Extract the [x, y] coordinate from the center of the cell holding the provided text.  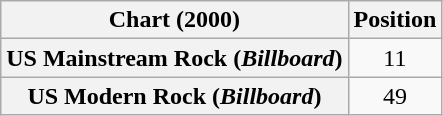
11 [395, 58]
US Mainstream Rock (Billboard) [174, 58]
US Modern Rock (Billboard) [174, 96]
Chart (2000) [174, 20]
49 [395, 96]
Position [395, 20]
